Capture the cell that displays the provided text and extract its (x, y) central coordinate. 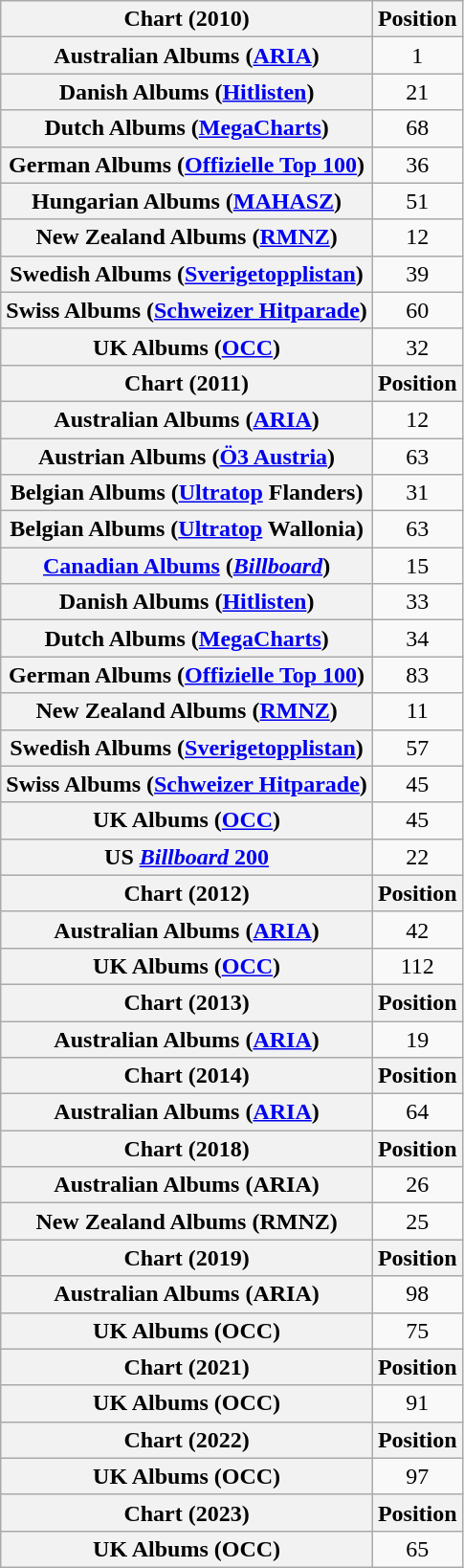
1 (417, 56)
42 (417, 930)
Chart (2019) (188, 1258)
68 (417, 128)
21 (417, 92)
11 (417, 711)
91 (417, 1403)
98 (417, 1294)
Belgian Albums (Ultratop Flanders) (188, 493)
Chart (2014) (188, 1076)
31 (417, 493)
Chart (2010) (188, 19)
US Billboard 200 (188, 857)
19 (417, 1039)
Chart (2013) (188, 1002)
Chart (2012) (188, 893)
Belgian Albums (Ultratop Wallonia) (188, 529)
64 (417, 1112)
34 (417, 638)
25 (417, 1221)
33 (417, 602)
75 (417, 1331)
Chart (2018) (188, 1149)
15 (417, 566)
97 (417, 1476)
32 (417, 347)
Canadian Albums (Billboard) (188, 566)
Chart (2021) (188, 1367)
112 (417, 966)
Chart (2023) (188, 1512)
Chart (2022) (188, 1440)
65 (417, 1549)
83 (417, 675)
60 (417, 310)
39 (417, 274)
26 (417, 1185)
Chart (2011) (188, 383)
51 (417, 201)
22 (417, 857)
Hungarian Albums (MAHASZ) (188, 201)
57 (417, 748)
36 (417, 165)
Austrian Albums (Ö3 Austria) (188, 457)
